Scan for the cell matching the given text and deliver its [X, Y] coordinate at center. 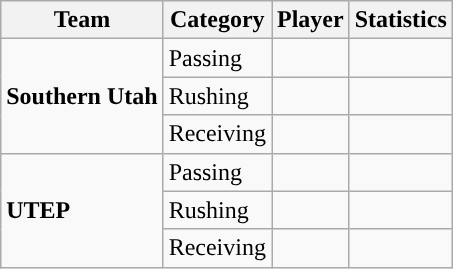
Player [311, 20]
Statistics [400, 20]
Southern Utah [82, 96]
Team [82, 20]
Category [217, 20]
UTEP [82, 210]
